Output the [x, y] coordinate of the center of the cell containing the given text.  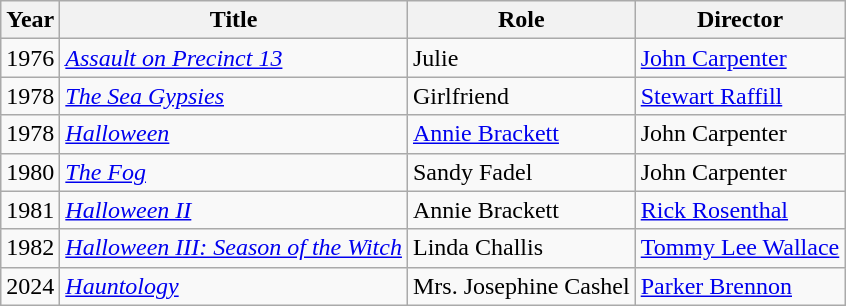
Julie [521, 58]
Role [521, 20]
Year [30, 20]
Parker Brennon [740, 286]
Hauntology [234, 286]
The Fog [234, 172]
Sandy Fadel [521, 172]
Tommy Lee Wallace [740, 248]
Halloween III: Season of the Witch [234, 248]
1982 [30, 248]
Halloween [234, 134]
1980 [30, 172]
1981 [30, 210]
The Sea Gypsies [234, 96]
Assault on Precinct 13 [234, 58]
Title [234, 20]
2024 [30, 286]
Director [740, 20]
Girlfriend [521, 96]
Stewart Raffill [740, 96]
Linda Challis [521, 248]
Mrs. Josephine Cashel [521, 286]
1976 [30, 58]
Halloween II [234, 210]
Rick Rosenthal [740, 210]
